Scan for the cell matching the given text and deliver its [x, y] coordinate at center. 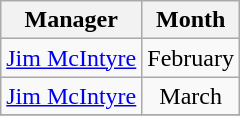
Month [191, 20]
Manager [72, 20]
February [191, 58]
March [191, 96]
